Return the [X, Y] coordinate for the center point of the cell that contains the specified text.  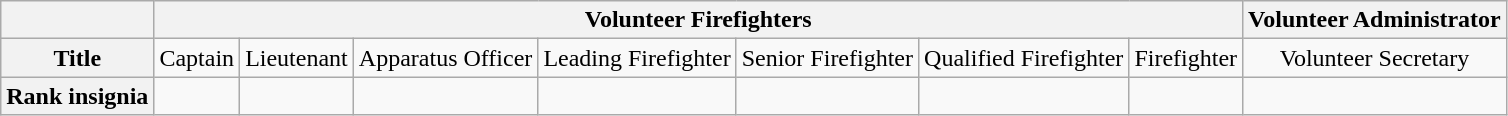
Firefighter [1186, 58]
Senior Firefighter [827, 58]
Volunteer Secretary [1375, 58]
Volunteer Firefighters [698, 20]
Volunteer Administrator [1375, 20]
Leading Firefighter [637, 58]
Captain [197, 58]
Apparatus Officer [446, 58]
Lieutenant [297, 58]
Title [78, 58]
Qualified Firefighter [1024, 58]
Rank insignia [78, 96]
